Capture the cell that displays the provided text and extract its [X, Y] central coordinate. 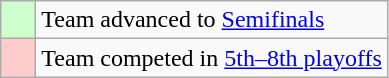
Team competed in 5th–8th playoffs [212, 58]
Team advanced to Semifinals [212, 20]
